For the text-containing cell, return its midpoint in (X, Y) coordinate format. 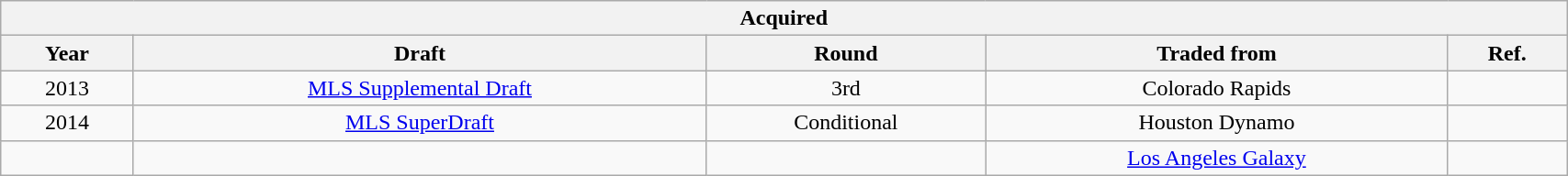
3rd (846, 88)
Colorado Rapids (1216, 88)
MLS SuperDraft (420, 123)
2014 (67, 123)
Draft (420, 53)
Los Angeles Galaxy (1216, 158)
2013 (67, 88)
Ref. (1507, 53)
Traded from (1216, 53)
Year (67, 53)
Acquired (784, 18)
Houston Dynamo (1216, 123)
MLS Supplemental Draft (420, 88)
Round (846, 53)
Conditional (846, 123)
